Search for the cell housing the specified text and yield its (x, y) center coordinate. 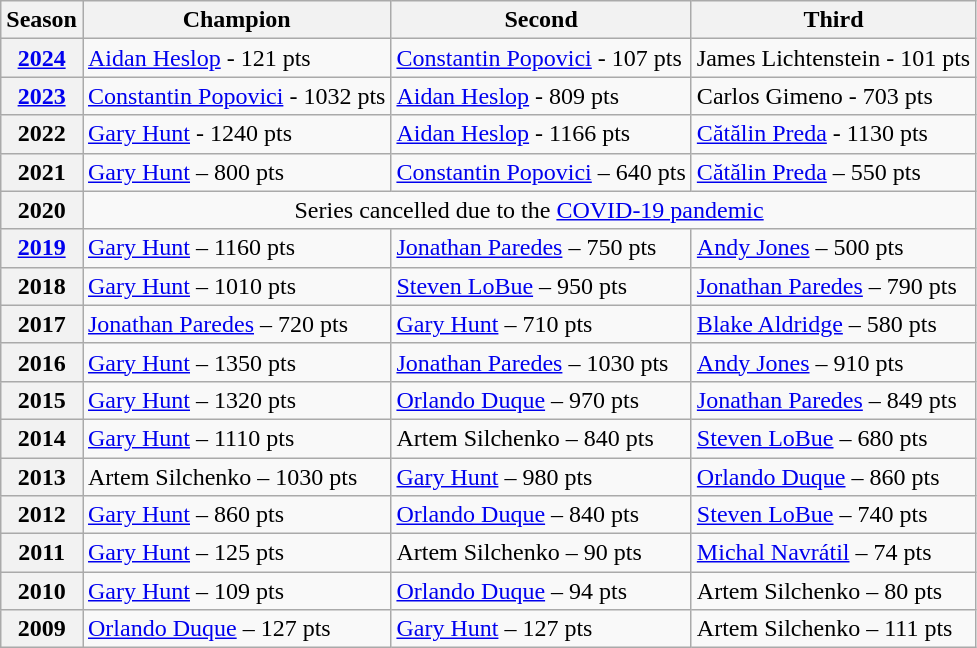
2022 (42, 134)
Gary Hunt – 1350 pts (236, 362)
Artem Silchenko – 80 pts (833, 591)
Gary Hunt – 980 pts (541, 477)
2020 (42, 210)
Jonathan Paredes – 720 pts (236, 324)
Artem Silchenko – 111 pts (833, 629)
Orlando Duque – 970 pts (541, 400)
Jonathan Paredes – 790 pts (833, 286)
Orlando Duque – 840 pts (541, 515)
Series cancelled due to the COVID-19 pandemic (528, 210)
2011 (42, 553)
Michal Navrátil – 74 pts (833, 553)
Gary Hunt – 860 pts (236, 515)
Constantin Popovici - 107 pts (541, 58)
Steven LoBue – 950 pts (541, 286)
2024 (42, 58)
2016 (42, 362)
Jonathan Paredes – 849 pts (833, 400)
Third (833, 20)
Orlando Duque – 127 pts (236, 629)
Carlos Gimeno - 703 pts (833, 96)
2012 (42, 515)
Gary Hunt – 109 pts (236, 591)
Second (541, 20)
Gary Hunt – 125 pts (236, 553)
Jonathan Paredes – 750 pts (541, 248)
Artem Silchenko – 1030 pts (236, 477)
James Lichtenstein - 101 pts (833, 58)
Orlando Duque – 94 pts (541, 591)
2010 (42, 591)
Artem Silchenko – 840 pts (541, 438)
2014 (42, 438)
Gary Hunt – 1320 pts (236, 400)
Gary Hunt – 1110 pts (236, 438)
2009 (42, 629)
Season (42, 20)
Andy Jones – 910 pts (833, 362)
2015 (42, 400)
Constantin Popovici – 640 pts (541, 172)
Aidan Heslop - 1166 pts (541, 134)
Orlando Duque – 860 pts (833, 477)
Cătălin Preda – 550 pts (833, 172)
2013 (42, 477)
2021 (42, 172)
2017 (42, 324)
Gary Hunt - 1240 pts (236, 134)
Gary Hunt – 127 pts (541, 629)
Gary Hunt – 710 pts (541, 324)
Cătălin Preda - 1130 pts (833, 134)
Jonathan Paredes – 1030 pts (541, 362)
Aidan Heslop - 121 pts (236, 58)
Steven LoBue – 680 pts (833, 438)
2023 (42, 96)
Aidan Heslop - 809 pts (541, 96)
Gary Hunt – 1160 pts (236, 248)
Artem Silchenko – 90 pts (541, 553)
Andy Jones – 500 pts (833, 248)
2019 (42, 248)
Champion (236, 20)
Gary Hunt – 800 pts (236, 172)
Steven LoBue – 740 pts (833, 515)
2018 (42, 286)
Constantin Popovici - 1032 pts (236, 96)
Blake Aldridge – 580 pts (833, 324)
Gary Hunt – 1010 pts (236, 286)
